Identify which cell holds the provided text, then report its (X, Y) central coordinate. 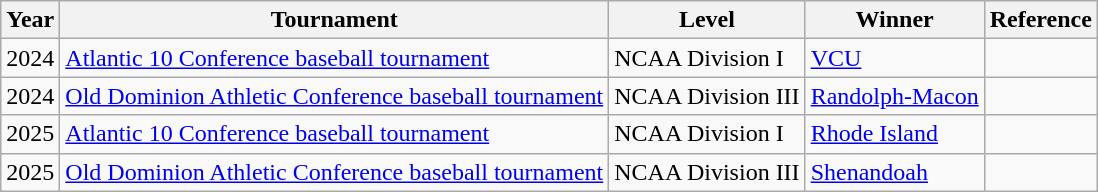
Winner (894, 20)
Rhode Island (894, 134)
Year (30, 20)
Shenandoah (894, 172)
Randolph-Macon (894, 96)
Reference (1040, 20)
Tournament (334, 20)
Level (707, 20)
VCU (894, 58)
